Output the (x, y) coordinate of the center of the cell containing the given text.  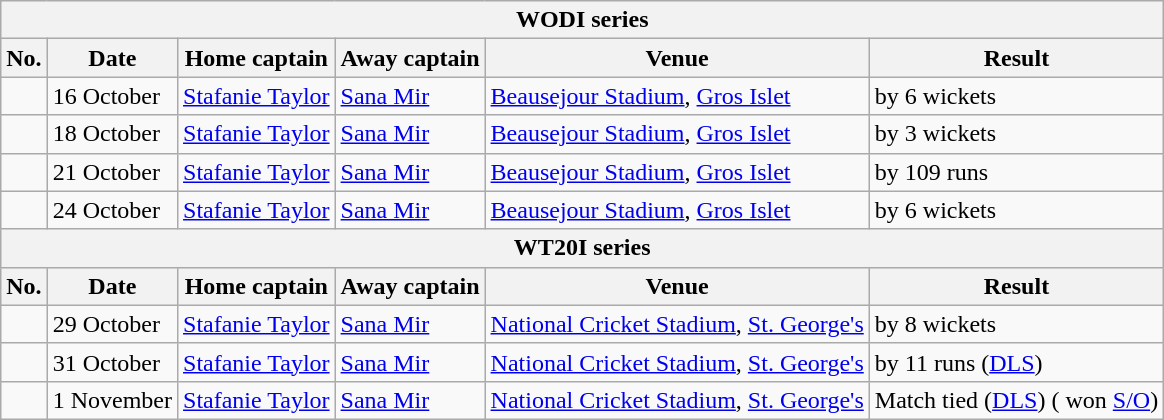
WODI series (582, 20)
21 October (112, 172)
18 October (112, 134)
29 October (112, 324)
by 3 wickets (1016, 134)
by 11 runs (DLS) (1016, 362)
24 October (112, 210)
1 November (112, 400)
Match tied (DLS) ( won S/O) (1016, 400)
31 October (112, 362)
WT20I series (582, 248)
16 October (112, 96)
by 109 runs (1016, 172)
by 8 wickets (1016, 324)
